Determine the [x, y] coordinate at the center of the cell enclosing the given text.  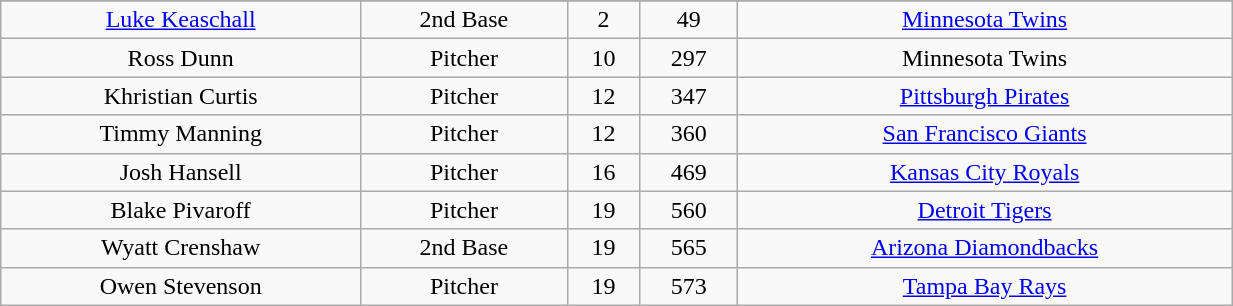
Luke Keaschall [181, 20]
297 [689, 58]
Pittsburgh Pirates [985, 96]
Owen Stevenson [181, 286]
Khristian Curtis [181, 96]
Tampa Bay Rays [985, 286]
16 [604, 172]
573 [689, 286]
2 [604, 20]
469 [689, 172]
10 [604, 58]
Josh Hansell [181, 172]
560 [689, 210]
360 [689, 134]
Kansas City Royals [985, 172]
565 [689, 248]
Timmy Manning [181, 134]
Arizona Diamondbacks [985, 248]
49 [689, 20]
San Francisco Giants [985, 134]
347 [689, 96]
Blake Pivaroff [181, 210]
Detroit Tigers [985, 210]
Wyatt Crenshaw [181, 248]
Ross Dunn [181, 58]
